Pinpoint the cell where the given text exists, returning its [X, Y] midpoint coordinate. 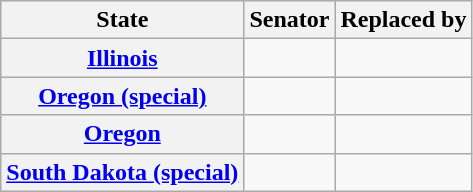
Senator [290, 20]
South Dakota (special) [122, 172]
Replaced by [404, 20]
Oregon [122, 134]
State [122, 20]
Oregon (special) [122, 96]
Illinois [122, 58]
